Determine the [X, Y] coordinate at the center of the cell enclosing the given text.  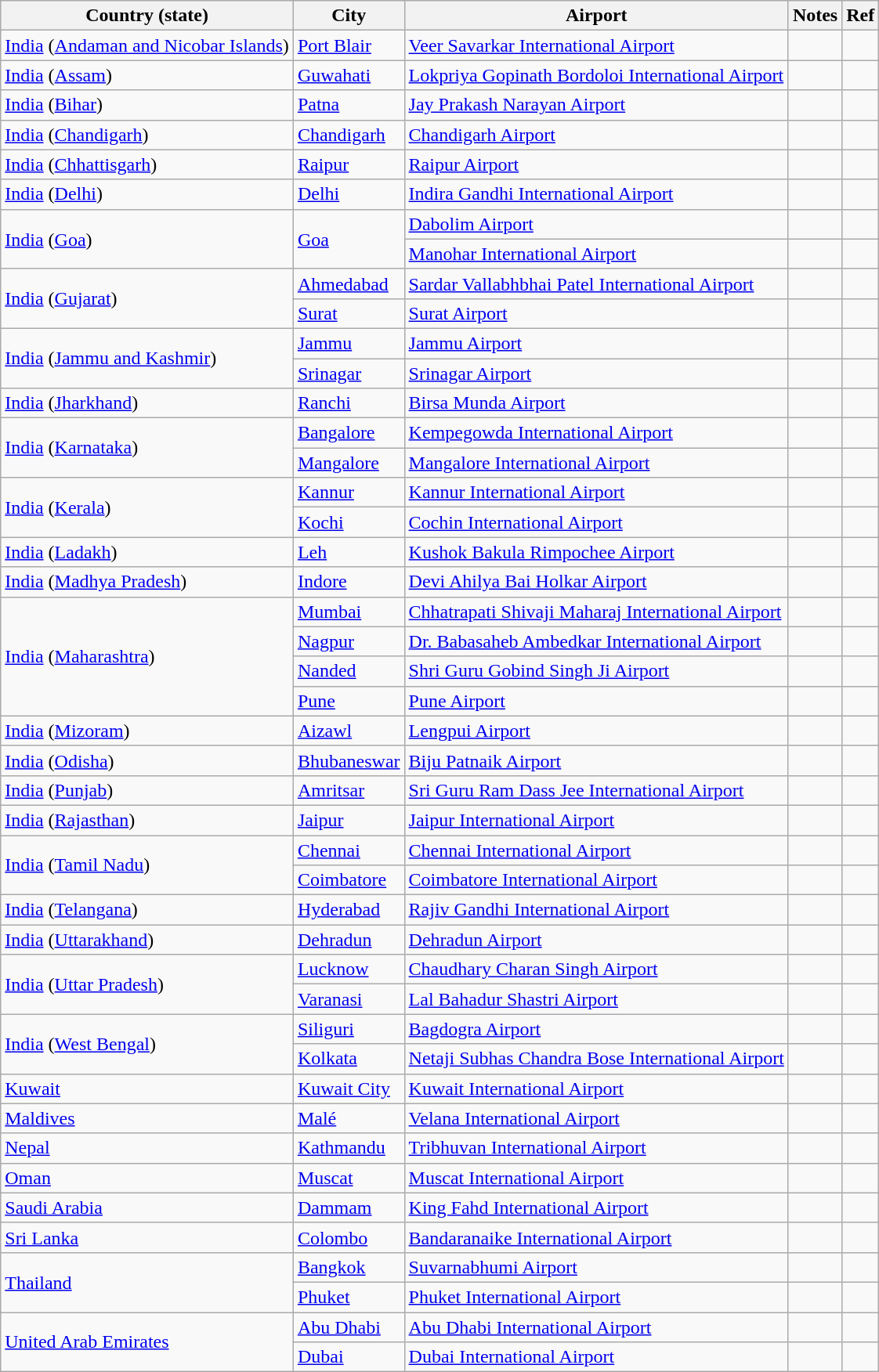
Chaudhary Charan Singh Airport [596, 969]
Kannur International Airport [596, 493]
Chandigarh Airport [596, 135]
Lal Bahadur Shastri Airport [596, 999]
Suvarnabhumi Airport [596, 1267]
India (Goa) [147, 239]
Coimbatore [349, 880]
Srinagar Airport [596, 374]
Bhubaneswar [349, 760]
Velana International Airport [596, 1118]
Dabolim Airport [596, 224]
Dr. Babasaheb Ambedkar International Airport [596, 641]
Indira Gandhi International Airport [596, 194]
Bagdogra Airport [596, 1029]
Port Blair [349, 45]
Nanded [349, 671]
Surat Airport [596, 313]
Kolkata [349, 1059]
India (Ladakh) [147, 552]
Kuwait City [349, 1089]
Delhi [349, 194]
Leh [349, 552]
India (Jammu and Kashmir) [147, 358]
Kathmandu [349, 1148]
Jaipur International Airport [596, 820]
Manohar International Airport [596, 254]
Mangalore International Airport [596, 463]
Biju Patnaik Airport [596, 760]
Kochi [349, 522]
Ahmedabad [349, 283]
Saudi Arabia [147, 1208]
Airport [596, 16]
Guwahati [349, 75]
Dubai International Airport [596, 1357]
City [349, 16]
Dehradun Airport [596, 940]
Kempegowda International Airport [596, 433]
Muscat International Airport [596, 1178]
Chandigarh [349, 135]
Bandaranaike International Airport [596, 1237]
India (Jharkhand) [147, 403]
Ref [860, 16]
United Arab Emirates [147, 1342]
Amritsar [349, 790]
Netaji Subhas Chandra Bose International Airport [596, 1059]
India (Delhi) [147, 194]
Hyderabad [349, 910]
India (Uttar Pradesh) [147, 984]
Chhatrapati Shivaji Maharaj International Airport [596, 612]
Lengpui Airport [596, 731]
Jammu [349, 343]
India (West Bengal) [147, 1044]
Oman [147, 1178]
Patna [349, 105]
Kuwait International Airport [596, 1089]
Kushok Bakula Rimpochee Airport [596, 552]
Veer Savarkar International Airport [596, 45]
Sri Guru Ram Dass Jee International Airport [596, 790]
Dehradun [349, 940]
Indore [349, 582]
King Fahd International Airport [596, 1208]
Lokpriya Gopinath Bordoloi International Airport [596, 75]
India (Andaman and Nicobar Islands) [147, 45]
India (Uttarakhand) [147, 940]
Bangkok [349, 1267]
Jay Prakash Narayan Airport [596, 105]
India (Punjab) [147, 790]
Sardar Vallabhbhai Patel International Airport [596, 283]
Surat [349, 313]
Bangalore [349, 433]
Notes [815, 16]
Sri Lanka [147, 1237]
Nepal [147, 1148]
Chennai International Airport [596, 850]
Aizawl [349, 731]
India (Gujarat) [147, 298]
Kuwait [147, 1089]
Rajiv Gandhi International Airport [596, 910]
India (Chandigarh) [147, 135]
Dammam [349, 1208]
Phuket International Airport [596, 1297]
Kannur [349, 493]
India (Odisha) [147, 760]
Tribhuvan International Airport [596, 1148]
India (Madhya Pradesh) [147, 582]
India (Bihar) [147, 105]
Goa [349, 239]
Pune Airport [596, 701]
Jammu Airport [596, 343]
Abu Dhabi [349, 1327]
India (Rajasthan) [147, 820]
Jaipur [349, 820]
Devi Ahilya Bai Holkar Airport [596, 582]
Ranchi [349, 403]
Raipur [349, 164]
India (Mizoram) [147, 731]
Phuket [349, 1297]
India (Assam) [147, 75]
Dubai [349, 1357]
India (Chhattisgarh) [147, 164]
India (Telangana) [147, 910]
Colombo [349, 1237]
Coimbatore International Airport [596, 880]
Country (state) [147, 16]
India (Kerala) [147, 507]
Shri Guru Gobind Singh Ji Airport [596, 671]
Maldives [147, 1118]
India (Tamil Nadu) [147, 865]
Abu Dhabi International Airport [596, 1327]
Lucknow [349, 969]
Malé [349, 1118]
Birsa Munda Airport [596, 403]
Thailand [147, 1282]
Varanasi [349, 999]
Mumbai [349, 612]
Raipur Airport [596, 164]
Mangalore [349, 463]
Siliguri [349, 1029]
Chennai [349, 850]
Srinagar [349, 374]
India (Karnataka) [147, 448]
India (Maharashtra) [147, 656]
Cochin International Airport [596, 522]
Muscat [349, 1178]
Pune [349, 701]
Nagpur [349, 641]
